Extract the (x, y) coordinate from the center of the cell holding the provided text.  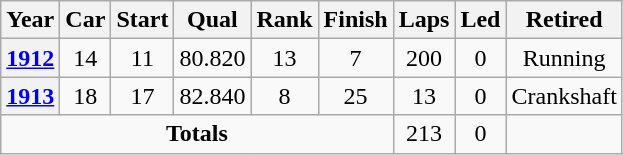
Crankshaft (564, 96)
1912 (30, 58)
Running (564, 58)
7 (356, 58)
18 (86, 96)
8 (284, 96)
Year (30, 20)
Led (480, 20)
200 (424, 58)
1913 (30, 96)
Laps (424, 20)
213 (424, 134)
14 (86, 58)
82.840 (212, 96)
Retired (564, 20)
Finish (356, 20)
17 (142, 96)
Totals (197, 134)
25 (356, 96)
Rank (284, 20)
Start (142, 20)
80.820 (212, 58)
Car (86, 20)
Qual (212, 20)
11 (142, 58)
